Capture the cell that displays the provided text and extract its (X, Y) central coordinate. 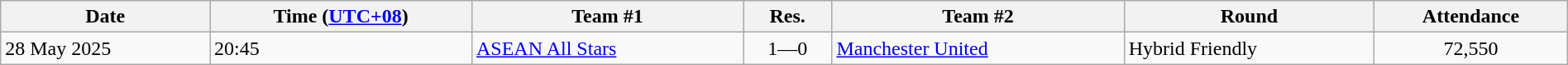
Time (UTC+08) (341, 17)
72,550 (1471, 48)
20:45 (341, 48)
ASEAN All Stars (607, 48)
Team #2 (978, 17)
Res. (787, 17)
1—0 (787, 48)
Manchester United (978, 48)
Attendance (1471, 17)
Date (106, 17)
Team #1 (607, 17)
28 May 2025 (106, 48)
Hybrid Friendly (1249, 48)
Round (1249, 17)
